Identify which cell holds the provided text, then report its (x, y) central coordinate. 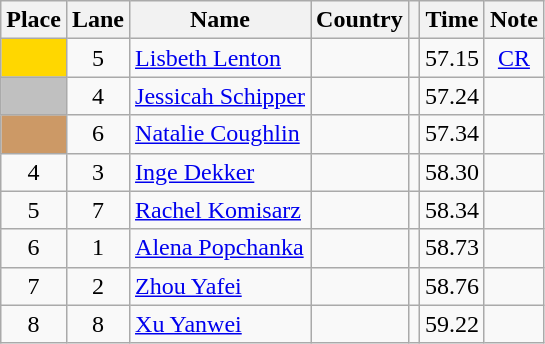
Inge Dekker (220, 172)
Rachel Komisarz (220, 210)
Note (514, 20)
3 (98, 172)
Xu Yanwei (220, 324)
Zhou Yafei (220, 286)
Lane (98, 20)
57.34 (452, 134)
Lisbeth Lenton (220, 58)
57.24 (452, 96)
1 (98, 248)
57.15 (452, 58)
Natalie Coughlin (220, 134)
58.73 (452, 248)
58.76 (452, 286)
Place (34, 20)
59.22 (452, 324)
58.34 (452, 210)
Name (220, 20)
CR (514, 58)
Jessicah Schipper (220, 96)
2 (98, 286)
Alena Popchanka (220, 248)
Time (452, 20)
58.30 (452, 172)
Country (360, 20)
